Output the (X, Y) coordinate of the center of the cell containing the given text.  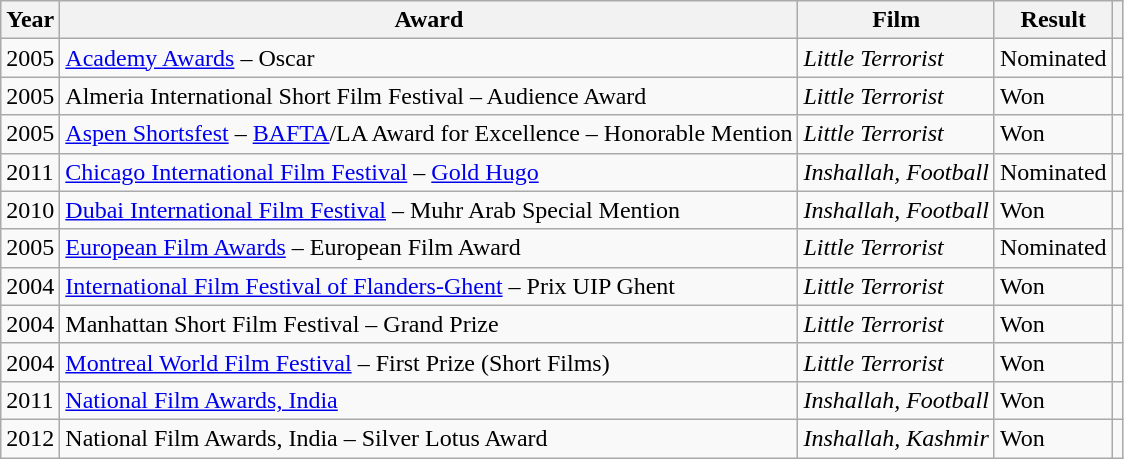
National Film Awards, India – Silver Lotus Award (429, 438)
Chicago International Film Festival – Gold Hugo (429, 172)
2010 (30, 210)
2012 (30, 438)
Result (1053, 20)
Dubai International Film Festival – Muhr Arab Special Mention (429, 210)
National Film Awards, India (429, 400)
Academy Awards – Oscar (429, 58)
Almeria International Short Film Festival – Audience Award (429, 96)
Manhattan Short Film Festival – Grand Prize (429, 324)
Award (429, 20)
Inshallah, Kashmir (896, 438)
Montreal World Film Festival – First Prize (Short Films) (429, 362)
Year (30, 20)
European Film Awards – European Film Award (429, 248)
International Film Festival of Flanders-Ghent – Prix UIP Ghent (429, 286)
Film (896, 20)
Aspen Shortsfest – BAFTA/LA Award for Excellence – Honorable Mention (429, 134)
